For the text-containing cell, return its midpoint in (X, Y) coordinate format. 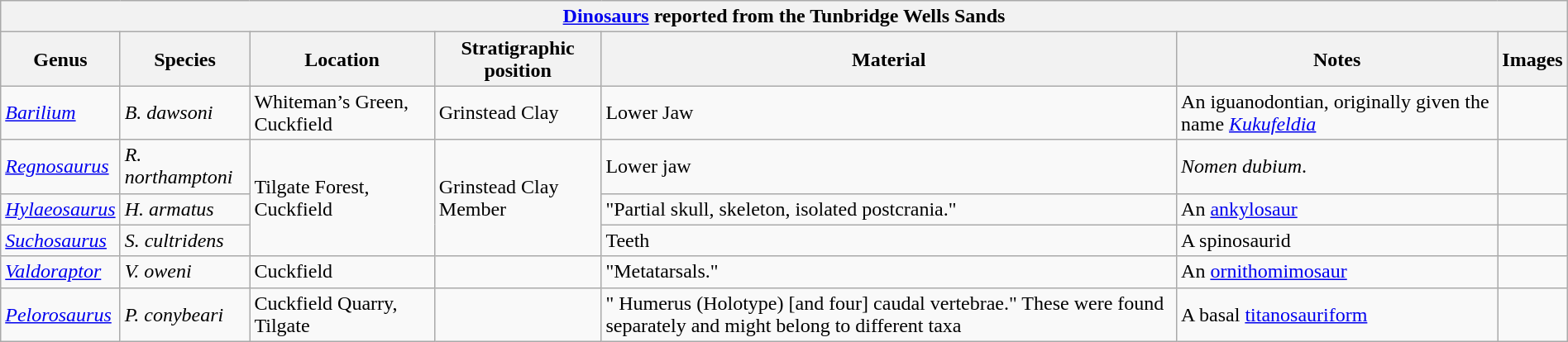
An ornithomimosaur (1337, 272)
Notes (1337, 59)
Genus (60, 59)
Tilgate Forest, Cuckfield (342, 198)
Regnosaurus (60, 167)
V. oweni (185, 272)
Nomen dubium. (1337, 167)
Cuckfield (342, 272)
Valdoraptor (60, 272)
Hylaeosaurus (60, 209)
P. conybeari (185, 314)
Images (1532, 59)
Stratigraphic position (518, 59)
Grinstead Clay Member (518, 198)
S. cultridens (185, 240)
Cuckfield Quarry, Tilgate (342, 314)
H. armatus (185, 209)
Lower Jaw (889, 112)
Teeth (889, 240)
"Metatarsals." (889, 272)
R. northamptoni (185, 167)
Lower jaw (889, 167)
B. dawsoni (185, 112)
A basal titanosauriform (1337, 314)
A spinosaurid (1337, 240)
Species (185, 59)
Barilium (60, 112)
"Partial skull, skeleton, isolated postcrania." (889, 209)
Whiteman’s Green, Cuckfield (342, 112)
Pelorosaurus (60, 314)
Material (889, 59)
An ankylosaur (1337, 209)
" Humerus (Holotype) [and four] caudal vertebrae." These were found separately and might belong to different taxa (889, 314)
Grinstead Clay (518, 112)
Dinosaurs reported from the Tunbridge Wells Sands (784, 17)
An iguanodontian, originally given the name Kukufeldia (1337, 112)
Suchosaurus (60, 240)
Location (342, 59)
